Extract the (X, Y) coordinate from the center of the cell holding the provided text.  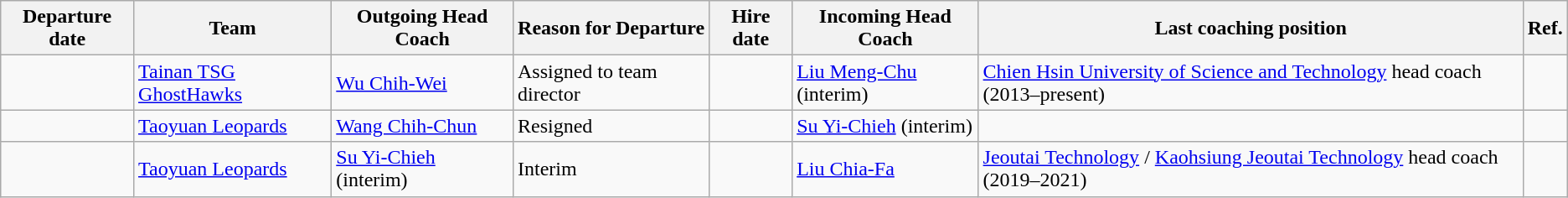
Reason for Departure (611, 29)
Chien Hsin University of Science and Technology head coach (2013–present) (1251, 82)
Resigned (611, 126)
Wang Chih-Chun (422, 126)
Ref. (1545, 29)
Jeoutai Technology / Kaohsiung Jeoutai Technology head coach (2019–2021) (1251, 169)
Liu Chia-Fa (885, 169)
Assigned to team director (611, 82)
Outgoing Head Coach (422, 29)
Wu Chih-Wei (422, 82)
Last coaching position (1251, 29)
Liu Meng-Chu (interim) (885, 82)
Hire date (750, 29)
Team (233, 29)
Tainan TSG GhostHawks (233, 82)
Incoming Head Coach (885, 29)
Departure date (67, 29)
Interim (611, 169)
